Provide the [x, y] coordinate of the cell's center where the given text is located.  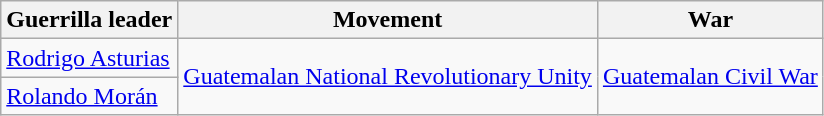
Guerrilla leader [90, 20]
War [710, 20]
Movement [388, 20]
Guatemalan Civil War [710, 77]
Guatemalan National Revolutionary Unity [388, 77]
Rolando Morán [90, 96]
Rodrigo Asturias [90, 58]
